For the text-containing cell, return its midpoint in (x, y) coordinate format. 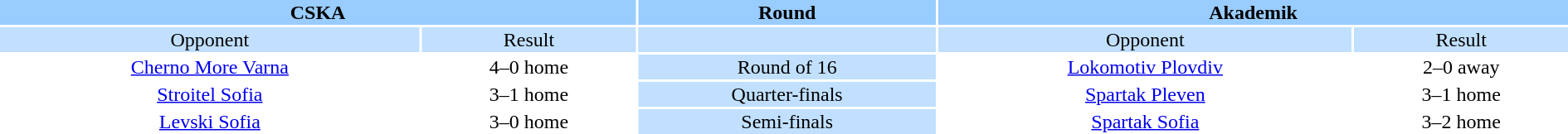
Spartak Sofia (1145, 122)
Quarter-finals (786, 94)
Round (786, 12)
Round of 16 (786, 67)
Cherno More Varna (210, 67)
CSKA (318, 12)
3–0 home (529, 122)
4–0 home (529, 67)
Semi-finals (786, 122)
Spartak Pleven (1145, 94)
2–0 away (1462, 67)
Lokomotiv Plovdiv (1145, 67)
3–2 home (1462, 122)
Levski Sofia (210, 122)
Stroitel Sofia (210, 94)
Akademik (1253, 12)
